From the cell containing the given text, extract its center point as (X, Y) coordinate. 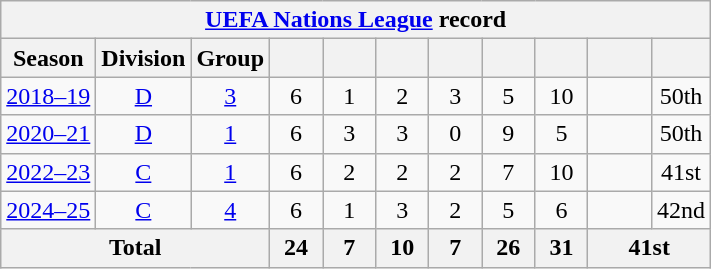
9 (508, 134)
26 (508, 248)
24 (296, 248)
2024–25 (48, 210)
2022–23 (48, 172)
2020–21 (48, 134)
42nd (680, 210)
0 (456, 134)
2018–19 (48, 96)
Season (48, 58)
Total (136, 248)
31 (562, 248)
4 (230, 210)
UEFA Nations League record (356, 20)
Division (144, 58)
Group (230, 58)
